Find where the given text appears and provide that cell's center as [x, y] coordinate. 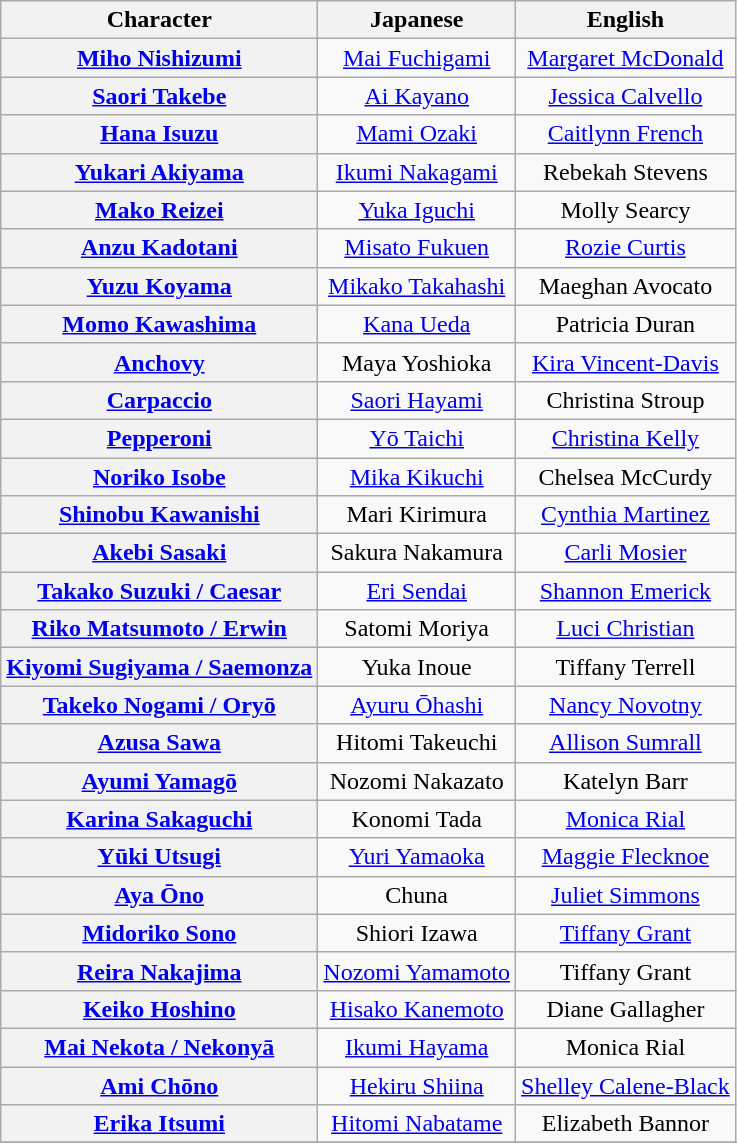
Cynthia Martinez [626, 515]
Rozie Curtis [626, 248]
Hitomi Takeuchi [417, 743]
Hekiru Shiina [417, 1085]
Keiko Hoshino [160, 1009]
Shelley Calene-Black [626, 1085]
Nozomi Nakazato [417, 781]
Allison Sumrall [626, 743]
Kira Vincent-Davis [626, 362]
Kana Ueda [417, 324]
Akebi Sasaki [160, 553]
Margaret McDonald [626, 58]
Ikumi Nakagami [417, 172]
Juliet Simmons [626, 895]
Pepperoni [160, 438]
Hana Isuzu [160, 134]
Rebekah Stevens [626, 172]
Maggie Flecknoe [626, 857]
Konomi Tada [417, 819]
Shinobu Kawanishi [160, 515]
Japanese [417, 20]
Mai Fuchigami [417, 58]
Shiori Izawa [417, 933]
Hitomi Nabatame [417, 1124]
Yukari Akiyama [160, 172]
Erika Itsumi [160, 1124]
Anchovy [160, 362]
Saori Takebe [160, 96]
Anzu Kadotani [160, 248]
English [626, 20]
Kiyomi Sugiyama / Saemonza [160, 667]
Satomi Moriya [417, 629]
Jessica Calvello [626, 96]
Aya Ōno [160, 895]
Chuna [417, 895]
Riko Matsumoto / Erwin [160, 629]
Mika Kikuchi [417, 477]
Mikako Takahashi [417, 286]
Saori Hayami [417, 400]
Patricia Duran [626, 324]
Mai Nekota / Nekonyā [160, 1047]
Diane Gallagher [626, 1009]
Christina Kelly [626, 438]
Nancy Novotny [626, 705]
Character [160, 20]
Yūki Utsugi [160, 857]
Sakura Nakamura [417, 553]
Mako Reizei [160, 210]
Ami Chōno [160, 1085]
Molly Searcy [626, 210]
Yuri Yamaoka [417, 857]
Azusa Sawa [160, 743]
Reira Nakajima [160, 971]
Yuka Inoue [417, 667]
Mari Kirimura [417, 515]
Maya Yoshioka [417, 362]
Karina Sakaguchi [160, 819]
Hisako Kanemoto [417, 1009]
Noriko Isobe [160, 477]
Misato Fukuen [417, 248]
Chelsea McCurdy [626, 477]
Midoriko Sono [160, 933]
Yō Taichi [417, 438]
Maeghan Avocato [626, 286]
Ai Kayano [417, 96]
Carli Mosier [626, 553]
Miho Nishizumi [160, 58]
Ayumi Yamagō [160, 781]
Momo Kawashima [160, 324]
Katelyn Barr [626, 781]
Nozomi Yamamoto [417, 971]
Eri Sendai [417, 591]
Elizabeth Bannor [626, 1124]
Takeko Nogami / Oryō [160, 705]
Yuzu Koyama [160, 286]
Mami Ozaki [417, 134]
Takako Suzuki / Caesar [160, 591]
Shannon Emerick [626, 591]
Luci Christian [626, 629]
Ikumi Hayama [417, 1047]
Yuka Iguchi [417, 210]
Caitlynn French [626, 134]
Carpaccio [160, 400]
Ayuru Ōhashi [417, 705]
Tiffany Terrell [626, 667]
Christina Stroup [626, 400]
